Provide the (X, Y) coordinate of the cell's center where the given text is located.  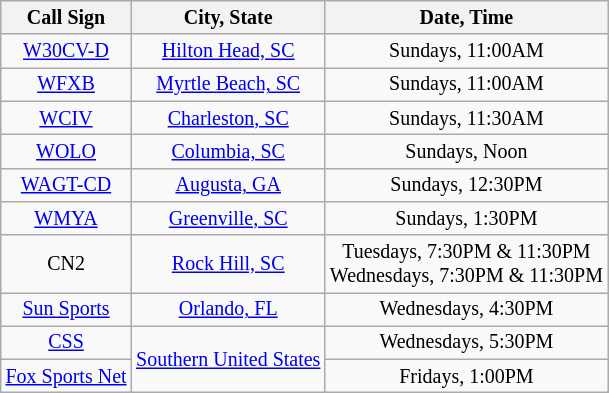
Fox Sports Net (66, 376)
Sundays, 12:30PM (466, 184)
Wednesdays, 5:30PM (466, 342)
WFXB (66, 84)
CN2 (66, 264)
Columbia, SC (228, 152)
Southern United States (228, 360)
City, State (228, 18)
Augusta, GA (228, 184)
Charleston, SC (228, 118)
Hilton Head, SC (228, 52)
W30CV-D (66, 52)
Greenville, SC (228, 218)
Sundays, Noon (466, 152)
CSS (66, 342)
Sundays, 1:30PM (466, 218)
Tuesdays, 7:30PM & 11:30PMWednesdays, 7:30PM & 11:30PM (466, 264)
Call Sign (66, 18)
Myrtle Beach, SC (228, 84)
Sun Sports (66, 310)
WOLO (66, 152)
WCIV (66, 118)
WMYA (66, 218)
Fridays, 1:00PM (466, 376)
Date, Time (466, 18)
Rock Hill, SC (228, 264)
Orlando, FL (228, 310)
Sundays, 11:30AM (466, 118)
Wednesdays, 4:30PM (466, 310)
WAGT-CD (66, 184)
